Provide the [x, y] coordinate of the cell's center where the given text is located.  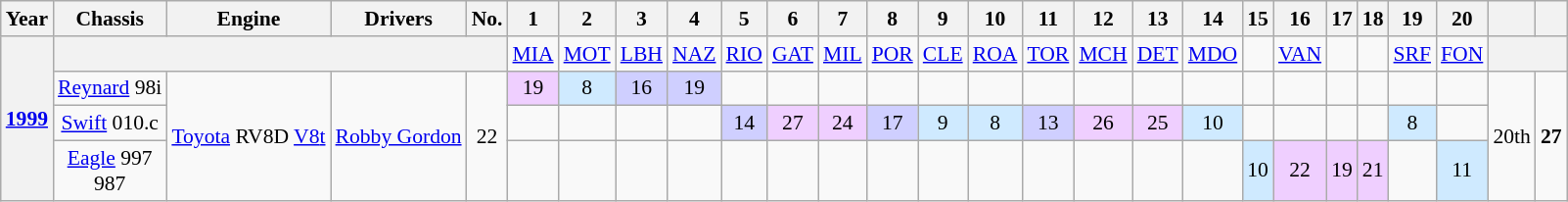
20 [1462, 19]
MCH [1102, 54]
MIA [533, 54]
Reynard 98i [110, 88]
Engine [249, 19]
12 [1102, 19]
15 [1258, 19]
1 [533, 19]
4 [694, 19]
ROA [995, 54]
VAN [1300, 54]
DET [1158, 54]
21 [1373, 171]
Drivers [399, 19]
CLE [944, 54]
NAZ [694, 54]
MDO [1214, 54]
26 [1102, 124]
18 [1373, 19]
Toyota RV8D V8t [249, 135]
Year [27, 19]
2 [587, 19]
24 [843, 124]
TOR [1047, 54]
POR [893, 54]
1999 [27, 119]
SRF [1413, 54]
7 [843, 19]
MOT [587, 54]
Swift 010.c [110, 124]
3 [642, 19]
Chassis [110, 19]
Eagle 997 987 [110, 171]
No. [487, 19]
MIL [843, 54]
25 [1158, 124]
LBH [642, 54]
Robby Gordon [399, 135]
GAT [793, 54]
RIO [744, 54]
6 [793, 19]
20th [1511, 135]
FON [1462, 54]
5 [744, 19]
